Determine the (X, Y) coordinate at the center of the cell enclosing the given text.  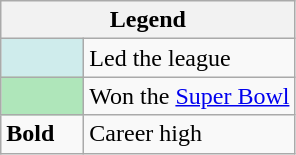
Bold (42, 134)
Legend (148, 20)
Led the league (190, 58)
Career high (190, 134)
Won the Super Bowl (190, 96)
